Output the (x, y) coordinate of the center of the cell containing the given text.  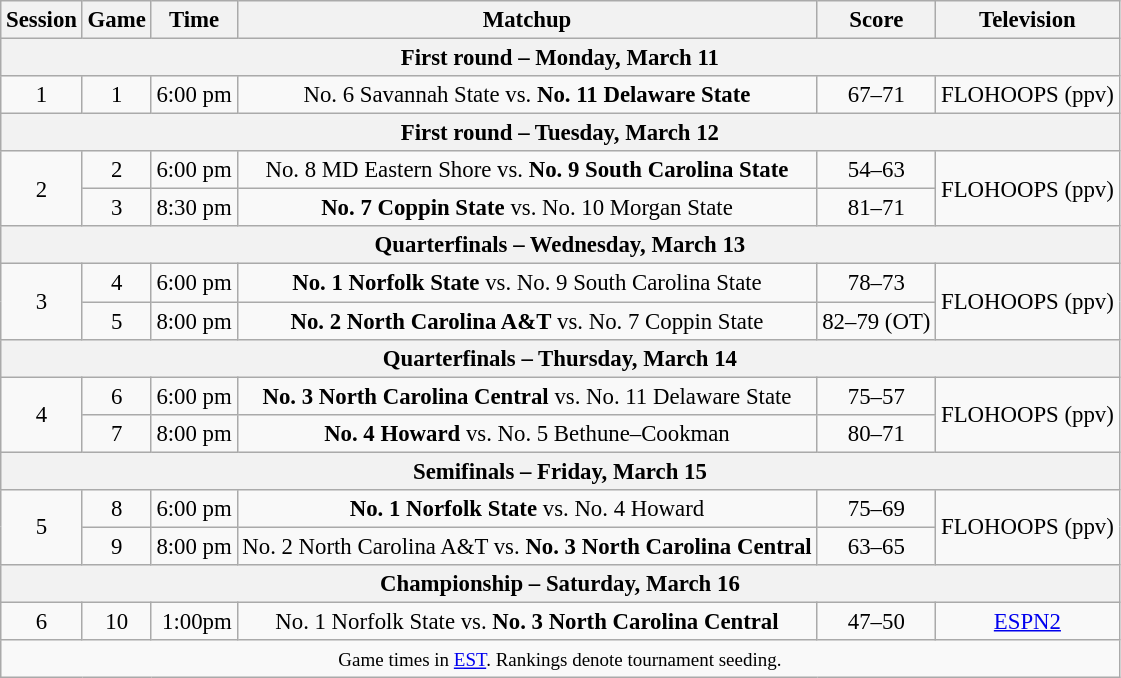
8 (116, 509)
No. 4 Howard vs. No. 5 Bethune–Cookman (527, 433)
54–63 (876, 170)
No. 1 Norfolk State vs. No. 9 South Carolina State (527, 283)
Championship – Saturday, March 16 (560, 584)
Matchup (527, 20)
No. 8 MD Eastern Shore vs. No. 9 South Carolina State (527, 170)
Semifinals – Friday, March 15 (560, 471)
7 (116, 433)
67–71 (876, 95)
82–79 (OT) (876, 321)
78–73 (876, 283)
Score (876, 20)
No. 7 Coppin State vs. No. 10 Morgan State (527, 208)
No. 2 North Carolina A&T vs. No. 7 Coppin State (527, 321)
Time (194, 20)
No. 6 Savannah State vs. No. 11 Delaware State (527, 95)
10 (116, 621)
Game times in EST. Rankings denote tournament seeding. (560, 659)
81–71 (876, 208)
80–71 (876, 433)
75–57 (876, 396)
No. 1 Norfolk State vs. No. 4 Howard (527, 509)
No. 3 North Carolina Central vs. No. 11 Delaware State (527, 396)
First round – Tuesday, March 12 (560, 133)
47–50 (876, 621)
No. 2 North Carolina A&T vs. No. 3 North Carolina Central (527, 546)
First round – Monday, March 11 (560, 58)
ESPN2 (1028, 621)
75–69 (876, 509)
63–65 (876, 546)
Game (116, 20)
Television (1028, 20)
1:00pm (194, 621)
No. 1 Norfolk State vs. No. 3 North Carolina Central (527, 621)
Quarterfinals – Thursday, March 14 (560, 358)
8:30 pm (194, 208)
Session (42, 20)
9 (116, 546)
Quarterfinals – Wednesday, March 13 (560, 245)
